Return the [X, Y] coordinate for the center point of the cell that contains the specified text.  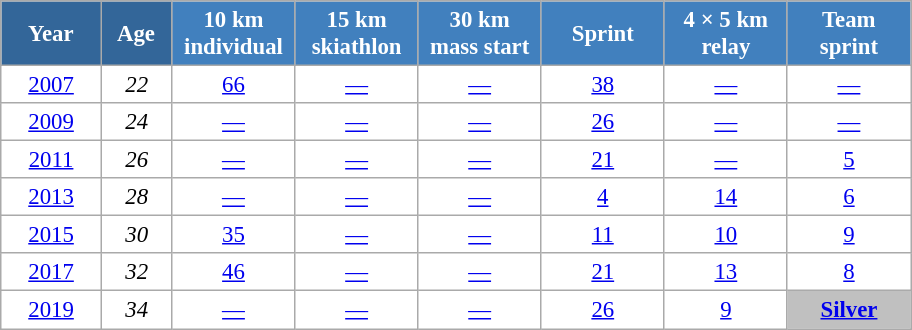
Sprint [602, 34]
11 [602, 235]
2015 [52, 235]
46 [234, 273]
22 [136, 85]
32 [136, 273]
2007 [52, 85]
14 [726, 197]
Silver [848, 310]
35 [234, 235]
2009 [52, 122]
2011 [52, 160]
24 [136, 122]
15 km skiathlon [356, 34]
34 [136, 310]
Age [136, 34]
2013 [52, 197]
Team sprint [848, 34]
Year [52, 34]
10 [726, 235]
28 [136, 197]
13 [726, 273]
8 [848, 273]
2019 [52, 310]
66 [234, 85]
38 [602, 85]
4 × 5 km relay [726, 34]
4 [602, 197]
10 km individual [234, 34]
30 [136, 235]
5 [848, 160]
30 km mass start [480, 34]
6 [848, 197]
2017 [52, 273]
